Determine the (X, Y) coordinate at the center of the cell enclosing the given text.  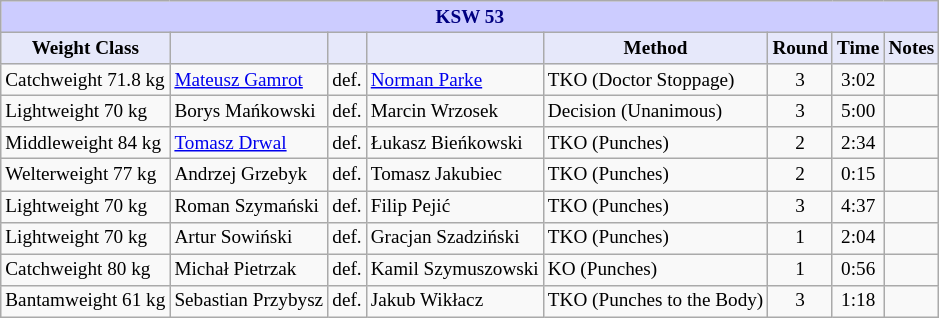
Catchweight 71.8 kg (86, 80)
Middleweight 84 kg (86, 143)
Round (800, 48)
5:00 (858, 111)
Catchweight 80 kg (86, 270)
Decision (Unanimous) (656, 111)
Filip Pejić (454, 206)
Marcin Wrzosek (454, 111)
0:56 (858, 270)
Łukasz Bieńkowski (454, 143)
Michał Pietrzak (249, 270)
Bantamweight 61 kg (86, 301)
KO (Punches) (656, 270)
Notes (912, 48)
Time (858, 48)
Roman Szymański (249, 206)
0:15 (858, 175)
Kamil Szymuszowski (454, 270)
Norman Parke (454, 80)
Borys Mańkowski (249, 111)
Gracjan Szadziński (454, 238)
1:18 (858, 301)
TKO (Punches to the Body) (656, 301)
KSW 53 (470, 17)
Andrzej Grzebyk (249, 175)
Jakub Wikłacz (454, 301)
Welterweight 77 kg (86, 175)
TKO (Doctor Stoppage) (656, 80)
Method (656, 48)
2:04 (858, 238)
Artur Sowiński (249, 238)
4:37 (858, 206)
Weight Class (86, 48)
Tomasz Drwal (249, 143)
Tomasz Jakubiec (454, 175)
Mateusz Gamrot (249, 80)
Sebastian Przybysz (249, 301)
2:34 (858, 143)
3:02 (858, 80)
